Determine the (x, y) coordinate at the center of the cell enclosing the given text.  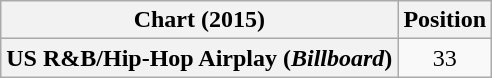
33 (445, 58)
US R&B/Hip-Hop Airplay (Billboard) (200, 58)
Position (445, 20)
Chart (2015) (200, 20)
